Detect which cell encompasses the target text, then output its [x, y] center coordinate. 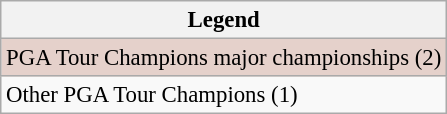
Other PGA Tour Champions (1) [224, 95]
Legend [224, 20]
PGA Tour Champions major championships (2) [224, 58]
